For the text-containing cell, return its midpoint in [X, Y] coordinate format. 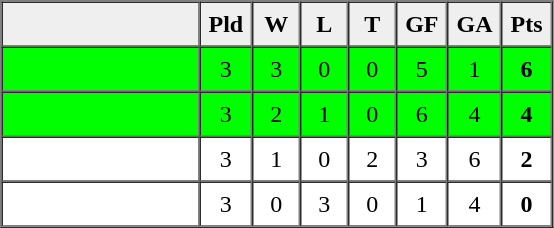
Pld [226, 24]
GF [422, 24]
5 [422, 68]
W [276, 24]
L [324, 24]
GA [475, 24]
Pts [527, 24]
T [372, 24]
